Return the (X, Y) coordinate for the center point of the cell that contains the specified text.  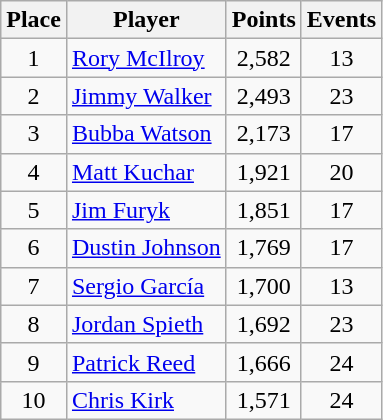
Place (34, 20)
Player (146, 20)
Dustin Johnson (146, 248)
1,921 (264, 172)
1,666 (264, 362)
2,582 (264, 58)
4 (34, 172)
Events (341, 20)
Bubba Watson (146, 134)
1,571 (264, 400)
Jordan Spieth (146, 324)
9 (34, 362)
1,692 (264, 324)
10 (34, 400)
Matt Kuchar (146, 172)
6 (34, 248)
1,851 (264, 210)
Rory McIlroy (146, 58)
Sergio García (146, 286)
Patrick Reed (146, 362)
Jim Furyk (146, 210)
5 (34, 210)
3 (34, 134)
Chris Kirk (146, 400)
2,173 (264, 134)
20 (341, 172)
Jimmy Walker (146, 96)
7 (34, 286)
2 (34, 96)
2,493 (264, 96)
8 (34, 324)
Points (264, 20)
1,700 (264, 286)
1,769 (264, 248)
1 (34, 58)
